Identify which cell holds the provided text, then report its [x, y] central coordinate. 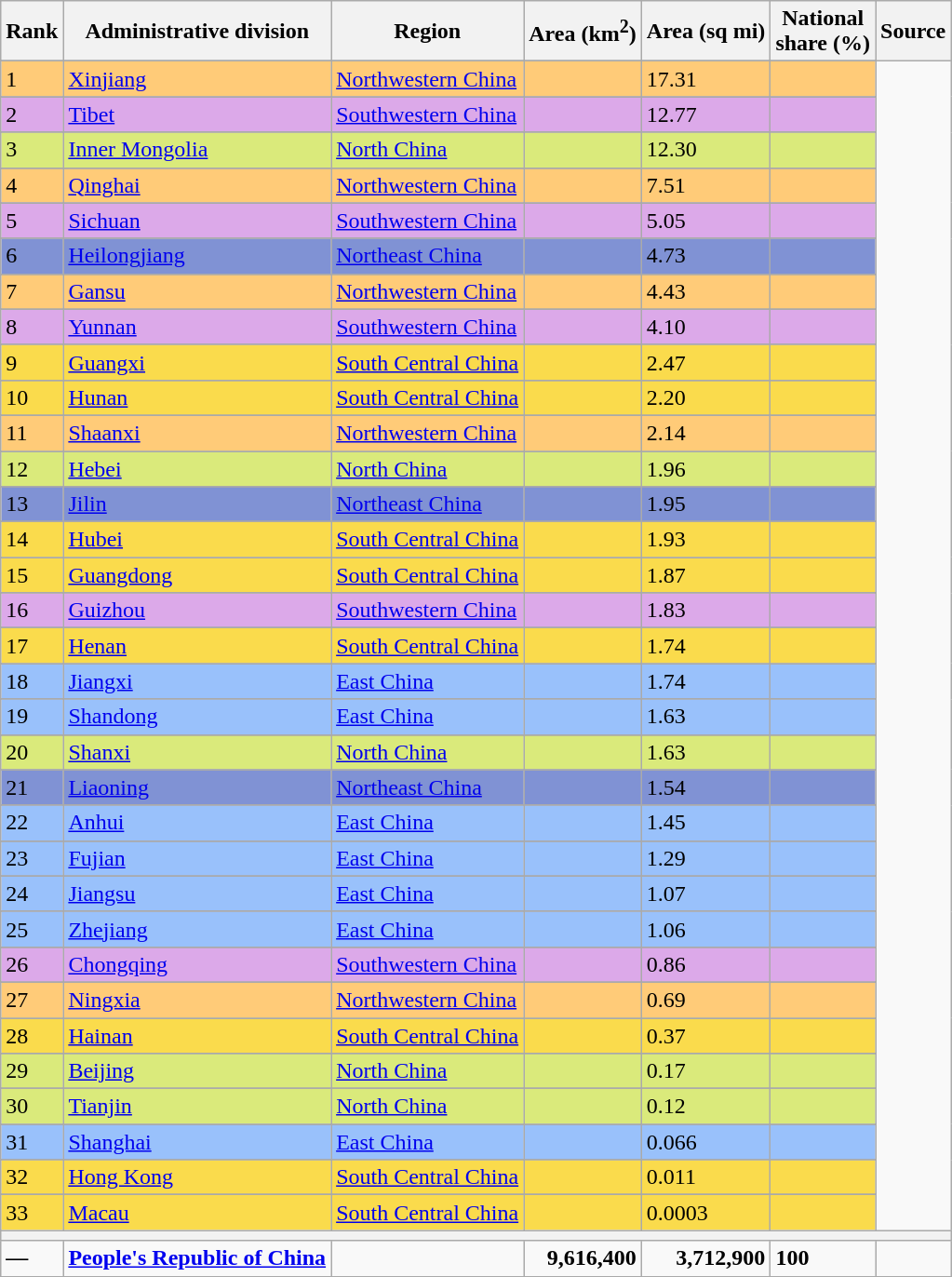
Region [428, 32]
1.45 [705, 823]
1.95 [705, 504]
5.05 [705, 221]
Administrative division [197, 32]
1 [32, 79]
0.37 [705, 1036]
Sichuan [197, 221]
4.10 [705, 327]
Shaanxi [197, 433]
9 [32, 362]
1.54 [705, 787]
Jiangsu [197, 894]
Tibet [197, 114]
Liaoning [197, 787]
2.20 [705, 397]
Guizhou [197, 611]
3 [32, 150]
14 [32, 540]
Xinjiang [197, 79]
29 [32, 1071]
9,616,400 [583, 1258]
20 [32, 752]
1.83 [705, 611]
21 [32, 787]
32 [32, 1177]
0.69 [705, 1000]
11 [32, 433]
0.066 [705, 1142]
1.06 [705, 929]
12.77 [705, 114]
19 [32, 717]
Gansu [197, 291]
2 [32, 114]
10 [32, 397]
2.47 [705, 362]
27 [32, 1000]
17 [32, 646]
Chongqing [197, 964]
Guangdong [197, 575]
30 [32, 1107]
0.011 [705, 1177]
Hong Kong [197, 1177]
100 [823, 1258]
26 [32, 964]
1.87 [705, 575]
1.96 [705, 468]
0.12 [705, 1107]
Hunan [197, 397]
Guangxi [197, 362]
Hubei [197, 540]
2.14 [705, 433]
Fujian [197, 858]
Beijing [197, 1071]
8 [32, 327]
12.30 [705, 150]
Anhui [197, 823]
15 [32, 575]
Tianjin [197, 1107]
Shanxi [197, 752]
Hebei [197, 468]
7 [32, 291]
33 [32, 1213]
0.0003 [705, 1213]
Rank [32, 32]
Qinghai [197, 185]
17.31 [705, 79]
12 [32, 468]
— [32, 1258]
7.51 [705, 185]
Area (km2) [583, 32]
Ningxia [197, 1000]
Yunnan [197, 327]
Jiangxi [197, 681]
Macau [197, 1213]
18 [32, 681]
Heilongjiang [197, 256]
13 [32, 504]
Inner Mongolia [197, 150]
People's Republic of China [197, 1258]
25 [32, 929]
Area (sq mi) [705, 32]
Hainan [197, 1036]
22 [32, 823]
6 [32, 256]
24 [32, 894]
1.93 [705, 540]
23 [32, 858]
28 [32, 1036]
4.43 [705, 291]
1.07 [705, 894]
Source [912, 32]
Shandong [197, 717]
Henan [197, 646]
5 [32, 221]
31 [32, 1142]
16 [32, 611]
1.29 [705, 858]
3,712,900 [705, 1258]
Jilin [197, 504]
4 [32, 185]
0.86 [705, 964]
Zhejiang [197, 929]
Shanghai [197, 1142]
0.17 [705, 1071]
Nationalshare (%) [823, 32]
4.73 [705, 256]
